Capture the cell that displays the provided text and extract its [x, y] central coordinate. 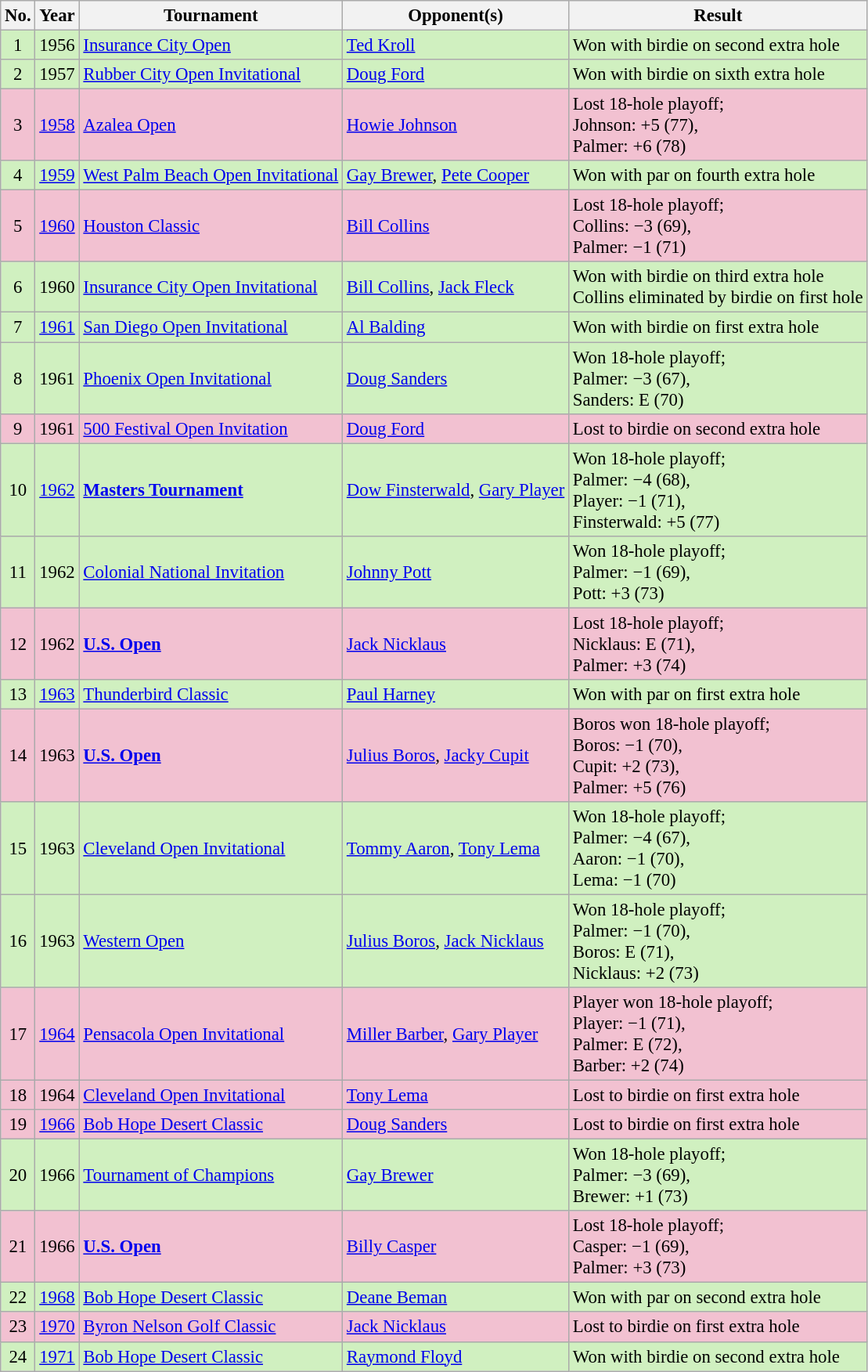
5 [18, 226]
Howie Johnson [456, 125]
Year [57, 16]
Boros won 18-hole playoff;Boros: −1 (70),Cupit: +2 (73),Palmer: +5 (76) [719, 755]
Tournament [211, 16]
San Diego Open Invitational [211, 327]
Opponent(s) [456, 16]
19 [18, 1125]
Ted Kroll [456, 45]
Bill Collins [456, 226]
Insurance City Open [211, 45]
Player won 18-hole playoff;Player: −1 (71),Palmer: E (72),Barber: +2 (74) [719, 1034]
Tommy Aaron, Tony Lema [456, 849]
4 [18, 175]
22 [18, 1298]
Bill Collins, Jack Fleck [456, 287]
500 Festival Open Invitation [211, 428]
23 [18, 1327]
16 [18, 941]
Lost to birdie on second extra hole [719, 428]
Byron Nelson Golf Classic [211, 1327]
1957 [57, 74]
Lost 18-hole playoff;Casper: −1 (69),Palmer: +3 (73) [719, 1247]
18 [18, 1096]
Colonial National Invitation [211, 572]
10 [18, 490]
24 [18, 1356]
Houston Classic [211, 226]
Won with birdie on sixth extra hole [719, 74]
8 [18, 378]
Phoenix Open Invitational [211, 378]
Won 18-hole playoff;Palmer: −4 (68),Player: −1 (71),Finsterwald: +5 (77) [719, 490]
Dow Finsterwald, Gary Player [456, 490]
13 [18, 695]
Paul Harney [456, 695]
2 [18, 74]
Result [719, 16]
Won 18-hole playoff;Palmer: −1 (70),Boros: E (71),Nicklaus: +2 (73) [719, 941]
Insurance City Open Invitational [211, 287]
1971 [57, 1356]
Lost 18-hole playoff;Nicklaus: E (71),Palmer: +3 (74) [719, 644]
1970 [57, 1327]
Julius Boros, Jack Nicklaus [456, 941]
Won with birdie on third extra holeCollins eliminated by birdie on first hole [719, 287]
Tournament of Champions [211, 1175]
West Palm Beach Open Invitational [211, 175]
Pensacola Open Invitational [211, 1034]
Western Open [211, 941]
Billy Casper [456, 1247]
1958 [57, 125]
Miller Barber, Gary Player [456, 1034]
11 [18, 572]
Deane Beman [456, 1298]
Lost 18-hole playoff;Johnson: +5 (77),Palmer: +6 (78) [719, 125]
Al Balding [456, 327]
Won with par on first extra hole [719, 695]
7 [18, 327]
6 [18, 287]
Raymond Floyd [456, 1356]
Julius Boros, Jacky Cupit [456, 755]
Won 18-hole playoff;Palmer: −3 (67),Sanders: E (70) [719, 378]
Tony Lema [456, 1096]
Rubber City Open Invitational [211, 74]
Won 18-hole playoff;Palmer: −1 (69),Pott: +3 (73) [719, 572]
Won with par on second extra hole [719, 1298]
Thunderbird Classic [211, 695]
Lost 18-hole playoff;Collins: −3 (69),Palmer: −1 (71) [719, 226]
1968 [57, 1298]
Azalea Open [211, 125]
Won 18-hole playoff;Palmer: −3 (69),Brewer: +1 (73) [719, 1175]
No. [18, 16]
3 [18, 125]
20 [18, 1175]
Won with birdie on first extra hole [719, 327]
1 [18, 45]
Won 18-hole playoff;Palmer: −4 (67),Aaron: −1 (70),Lema: −1 (70) [719, 849]
15 [18, 849]
9 [18, 428]
Gay Brewer, Pete Cooper [456, 175]
Johnny Pott [456, 572]
Won with par on fourth extra hole [719, 175]
17 [18, 1034]
1956 [57, 45]
21 [18, 1247]
Masters Tournament [211, 490]
12 [18, 644]
1959 [57, 175]
14 [18, 755]
Gay Brewer [456, 1175]
